Identify which cell holds the provided text, then report its [x, y] central coordinate. 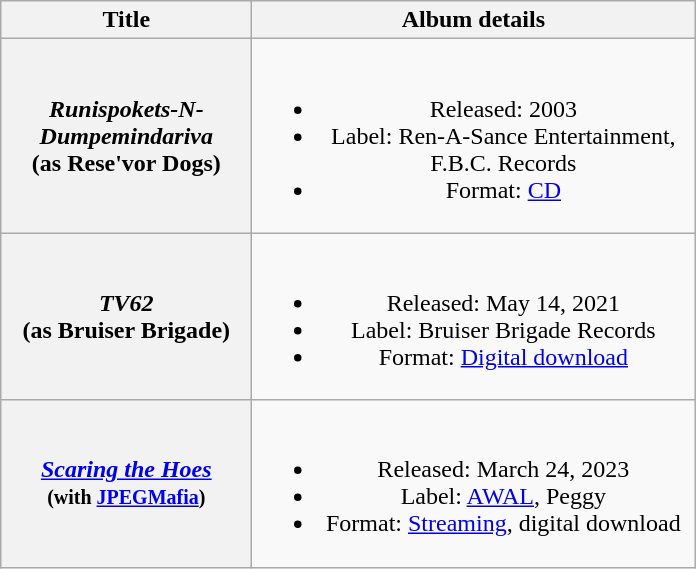
Released: 2003Label: Ren-A-Sance Entertainment, F.B.C. RecordsFormat: CD [474, 136]
Scaring the Hoes(with JPEGMafia) [126, 484]
Released: May 14, 2021Label: Bruiser Brigade RecordsFormat: Digital download [474, 316]
TV62(as Bruiser Brigade) [126, 316]
Runispokets-N-Dumpemindariva(as Rese'vor Dogs) [126, 136]
Title [126, 20]
Released: March 24, 2023Label: AWAL, PeggyFormat: Streaming, digital download [474, 484]
Album details [474, 20]
